Identify which cell holds the provided text, then report its [X, Y] central coordinate. 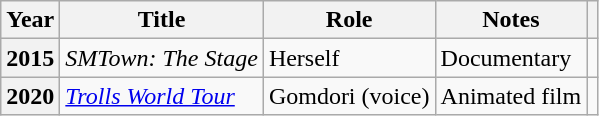
2015 [30, 58]
Gomdori (voice) [349, 96]
Notes [511, 20]
SMTown: The Stage [162, 58]
Title [162, 20]
Role [349, 20]
Animated film [511, 96]
Year [30, 20]
Documentary [511, 58]
2020 [30, 96]
Trolls World Tour [162, 96]
Herself [349, 58]
